Output the (x, y) coordinate of the center of the cell containing the given text.  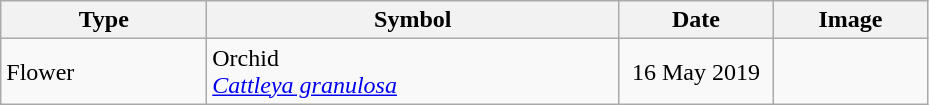
OrchidCattleya granulosa (413, 72)
Date (696, 20)
Flower (104, 72)
Image (850, 20)
16 May 2019 (696, 72)
Symbol (413, 20)
Type (104, 20)
